Output the (X, Y) coordinate of the center of the cell containing the given text.  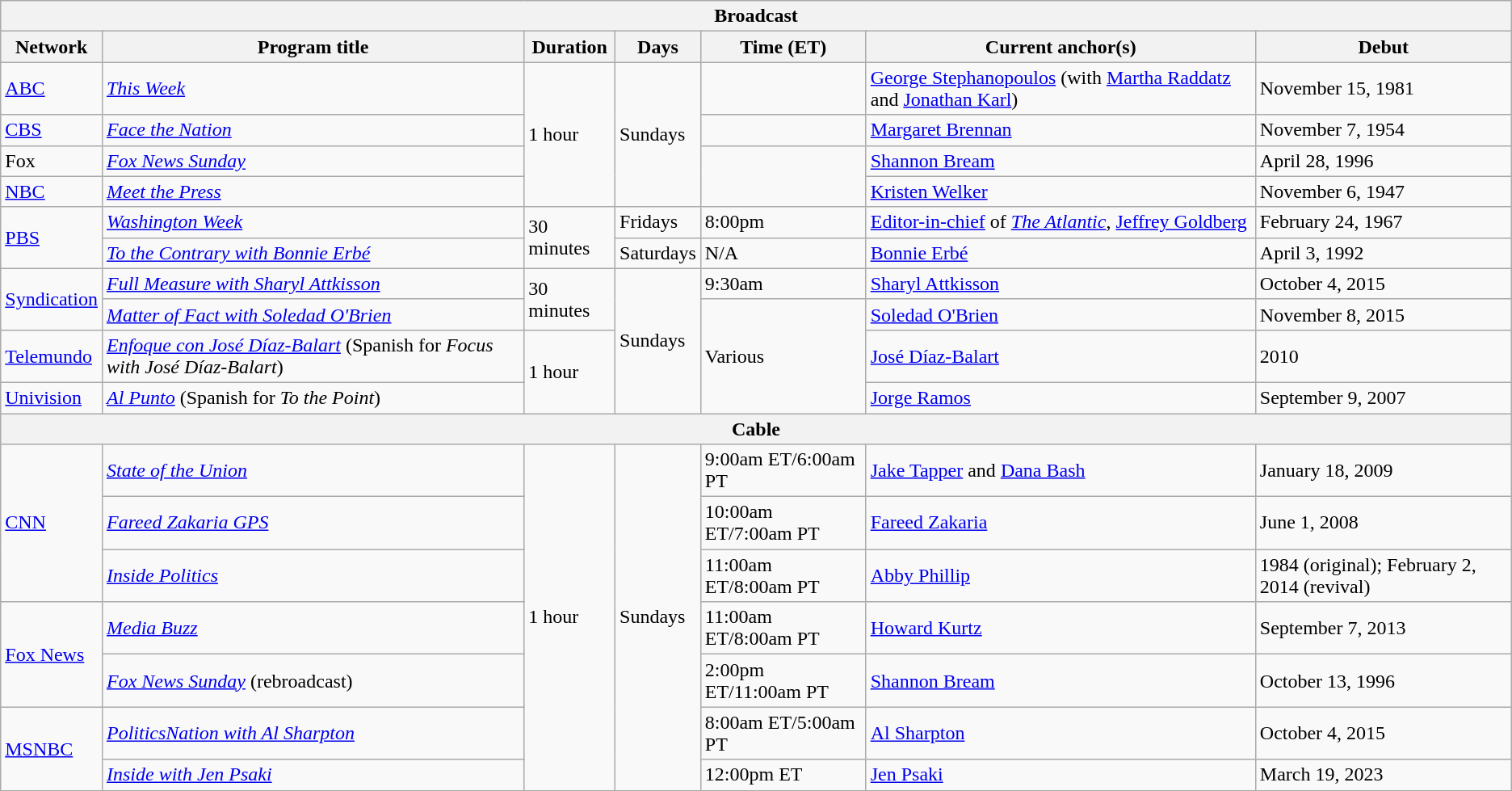
Fox (52, 161)
Syndication (52, 299)
Fareed Zakaria (1060, 524)
Bonnie Erbé (1060, 253)
Jorge Ramos (1060, 398)
Face the Nation (313, 130)
January 18, 2009 (1383, 470)
1984 (original); February 2, 2014 (revival) (1383, 575)
9:30am (783, 284)
November 8, 2015 (1383, 314)
José Díaz-Balart (1060, 356)
N/A (783, 253)
2:00pm ET/11:00am PT (783, 680)
Al Sharpton (1060, 734)
Washington Week (313, 222)
9:00am ET/6:00am PT (783, 470)
March 19, 2023 (1383, 775)
Time (ET) (783, 47)
Jake Tapper and Dana Bash (1060, 470)
Program title (313, 47)
ABC (52, 89)
Network (52, 47)
November 7, 1954 (1383, 130)
Fridays (658, 222)
Broadcast (756, 16)
PBS (52, 238)
April 28, 1996 (1383, 161)
Saturdays (658, 253)
CBS (52, 130)
Duration (570, 47)
Soledad O'Brien (1060, 314)
Al Punto (Spanish for To the Point) (313, 398)
Editor-in-chief of The Atlantic, Jeffrey Goldberg (1060, 222)
Univision (52, 398)
Fareed Zakaria GPS (313, 524)
To the Contrary with Bonnie Erbé (313, 253)
June 1, 2008 (1383, 524)
Days (658, 47)
Fox News (52, 654)
Full Measure with Sharyl Attkisson (313, 284)
September 7, 2013 (1383, 629)
Sharyl Attkisson (1060, 284)
Inside with Jen Psaki (313, 775)
November 6, 1947 (1383, 191)
Margaret Brennan (1060, 130)
Debut (1383, 47)
8:00pm (783, 222)
MSNBC (52, 748)
Inside Politics (313, 575)
November 15, 1981 (1383, 89)
Howard Kurtz (1060, 629)
10:00am ET/7:00am PT (783, 524)
State of the Union (313, 470)
Current anchor(s) (1060, 47)
CNN (52, 524)
Jen Psaki (1060, 775)
September 9, 2007 (1383, 398)
Kristen Welker (1060, 191)
George Stephanopoulos (with Martha Raddatz and Jonathan Karl) (1060, 89)
Telemundo (52, 356)
This Week (313, 89)
Various (783, 356)
Fox News Sunday (rebroadcast) (313, 680)
Enfoque con José Díaz-Balart (Spanish for Focus with José Díaz-Balart) (313, 356)
Matter of Fact with Soledad O'Brien (313, 314)
Abby Phillip (1060, 575)
Meet the Press (313, 191)
NBC (52, 191)
Cable (756, 429)
April 3, 1992 (1383, 253)
Media Buzz (313, 629)
October 13, 1996 (1383, 680)
February 24, 1967 (1383, 222)
Fox News Sunday (313, 161)
12:00pm ET (783, 775)
2010 (1383, 356)
8:00am ET/5:00am PT (783, 734)
PoliticsNation with Al Sharpton (313, 734)
